Search for the cell housing the specified text and yield its (X, Y) center coordinate. 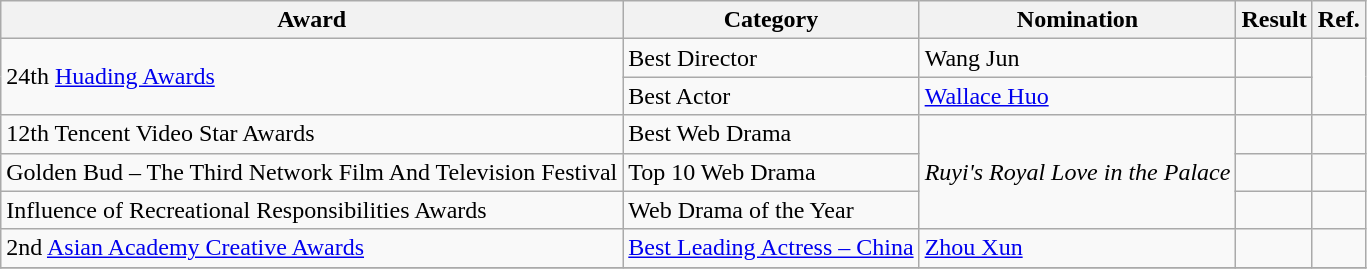
Ruyi's Royal Love in the Palace (1078, 172)
12th Tencent Video Star Awards (312, 134)
Web Drama of the Year (771, 210)
Ref. (1338, 20)
Wang Jun (1078, 58)
Best Actor (771, 96)
Zhou Xun (1078, 248)
2nd Asian Academy Creative Awards (312, 248)
Best Web Drama (771, 134)
Top 10 Web Drama (771, 172)
Influence of Recreational Responsibilities Awards (312, 210)
Nomination (1078, 20)
Result (1274, 20)
Best Leading Actress – China (771, 248)
Award (312, 20)
Best Director (771, 58)
Category (771, 20)
24th Huading Awards (312, 77)
Wallace Huo (1078, 96)
Golden Bud – The Third Network Film And Television Festival (312, 172)
